Find where the given text appears and provide that cell's center as (x, y) coordinate. 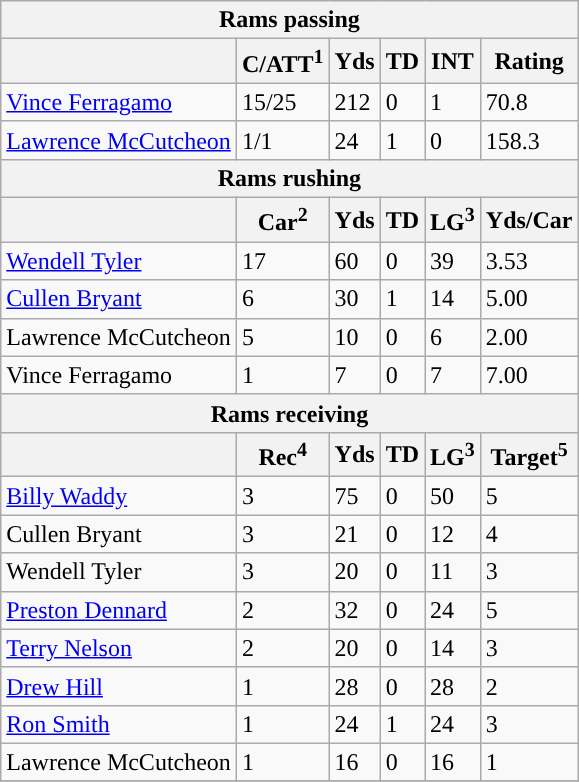
INT (453, 62)
2.00 (529, 337)
Yds/Car (529, 220)
Drew Hill (119, 686)
21 (354, 534)
7.00 (529, 375)
212 (354, 102)
10 (354, 337)
3.53 (529, 261)
Car2 (282, 220)
1/1 (282, 140)
Rams rushing (290, 178)
75 (354, 496)
Rating (529, 62)
70.8 (529, 102)
32 (354, 610)
Preston Dennard (119, 610)
11 (453, 572)
12 (453, 534)
60 (354, 261)
Rec4 (282, 454)
5.00 (529, 299)
Rams passing (290, 20)
15/25 (282, 102)
Billy Waddy (119, 496)
158.3 (529, 140)
Ron Smith (119, 724)
39 (453, 261)
17 (282, 261)
C/ATT1 (282, 62)
Rams receiving (290, 413)
4 (529, 534)
Terry Nelson (119, 648)
50 (453, 496)
30 (354, 299)
Target5 (529, 454)
